Find where the given text appears and provide that cell's center as [X, Y] coordinate. 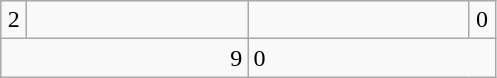
2 [14, 20]
9 [124, 58]
